Scan for the cell matching the given text and deliver its [x, y] coordinate at center. 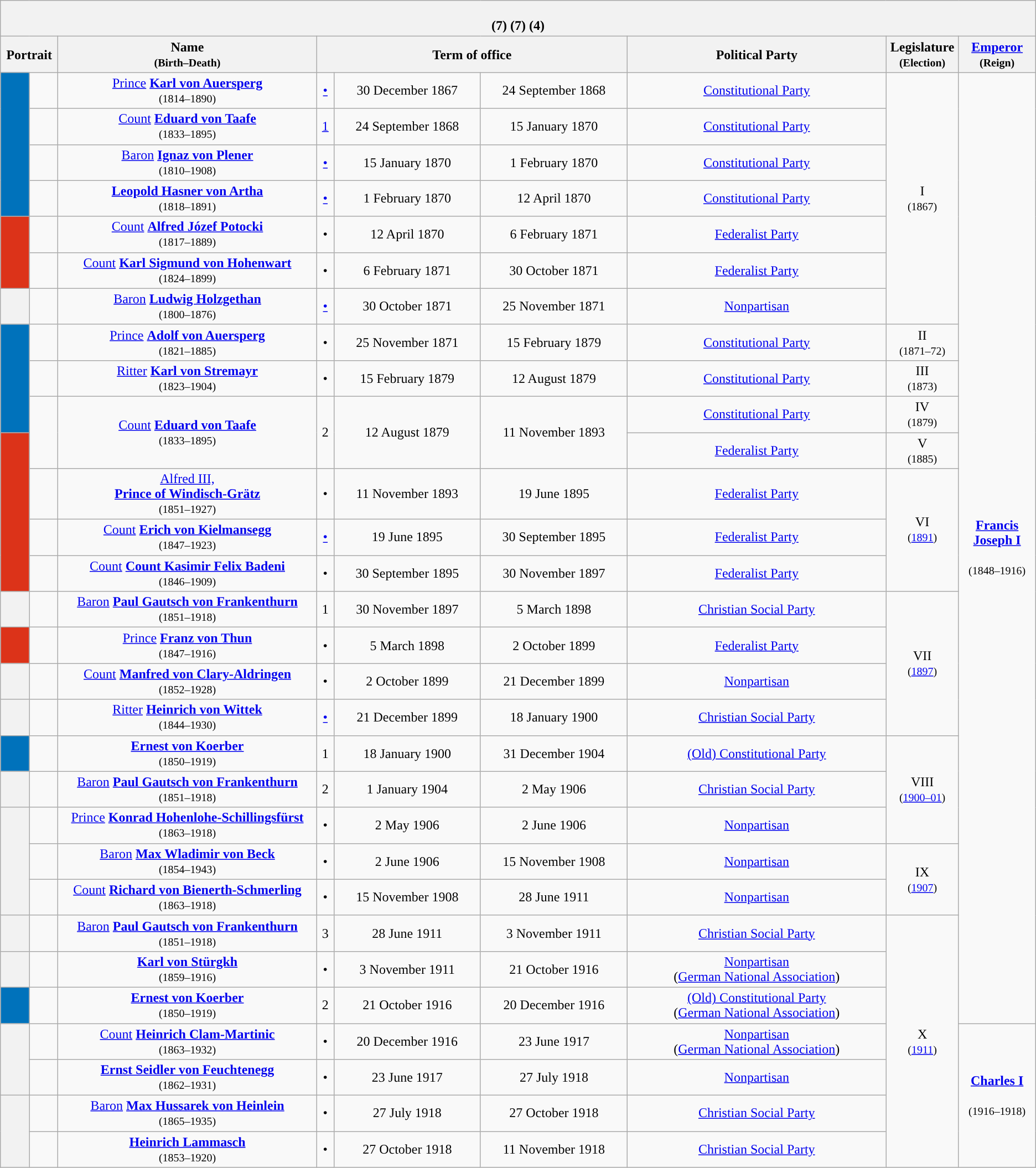
1 January 1904 [407, 789]
Alfred III,Prince of Windisch-Grätz(1851–1927) [188, 494]
Term of office [472, 54]
Prince Adolf von Auersperg(1821–1885) [188, 342]
Francis Joseph I(1848–1916) [997, 548]
Karl von Stürgkh(1859–1916) [188, 969]
Count Heinrich Clam-Martinic(1863–1932) [188, 1041]
Portrait [29, 54]
Ritter Heinrich von Wittek(1844–1930) [188, 717]
3 [325, 933]
Count Erich von Kielmansegg(1847–1923) [188, 538]
Leopold Hasner von Artha(1818–1891) [188, 198]
Legislature(Election) [922, 54]
Political Party [757, 54]
II(1871–72) [922, 342]
Baron Max Wladimir von Beck(1854–1943) [188, 861]
III(1873) [922, 378]
Count Alfred Józef Potocki(1817–1889) [188, 235]
Count Manfred von Clary-Aldringen(1852–1928) [188, 682]
Ritter Karl von Stremayr(1823–1904) [188, 378]
Emperor(Reign) [997, 54]
VII(1897) [922, 663]
IX(1907) [922, 879]
30 December 1867 [407, 91]
Ernst Seidler von Feuchtenegg(1862–1931) [188, 1078]
Charles I(1916–1918) [997, 1096]
Prince Konrad Hohenlohe-Schillingsfürst(1863–1918) [188, 826]
Baron Max Hussarek von Heinlein(1865–1935) [188, 1113]
Prince Karl von Auersperg(1814–1890) [188, 91]
I(1867) [922, 198]
Baron Ludwig Holzgethan(1800–1876) [188, 307]
(Old) Constitutional Party [757, 754]
(Old) Constitutional Party(German National Association) [757, 1005]
Count Richard von Bienerth-Schmerling(1863–1918) [188, 897]
VI(1891) [922, 530]
31 December 1904 [553, 754]
Heinrich Lammasch(1853–1920) [188, 1150]
Baron Ignaz von Plener(1810–1908) [188, 163]
(7) (7) (4) [518, 19]
Prince Franz von Thun(1847–1916) [188, 645]
X(1911) [922, 1041]
Count Karl Sigmund von Hohenwart(1824–1899) [188, 270]
IV(1879) [922, 414]
V(1885) [922, 450]
Count Count Kasimir Felix Badeni(1846–1909) [188, 573]
Name(Birth–Death) [188, 54]
11 November 1918 [553, 1150]
VIII(1900–01) [922, 789]
